Extract the (X, Y) coordinate from the center of the cell holding the provided text.  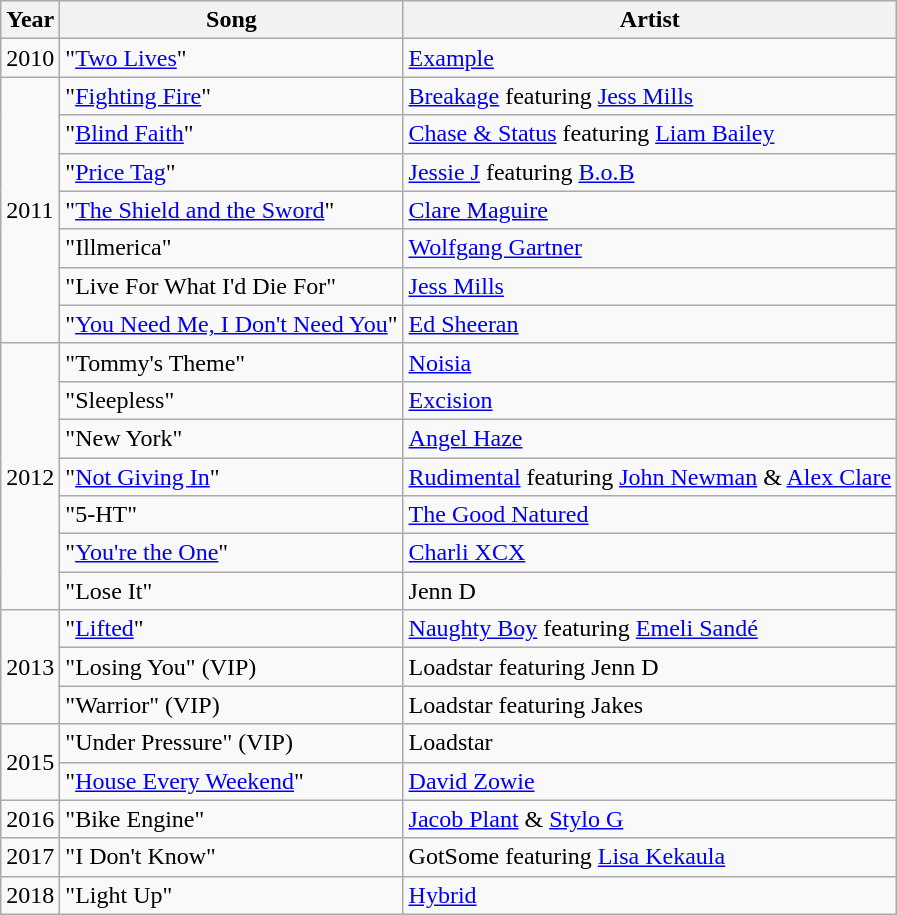
"Blind Faith" (232, 134)
2018 (30, 895)
"5-HT" (232, 515)
Loadstar featuring Jakes (650, 705)
Year (30, 20)
Jenn D (650, 591)
"Bike Engine" (232, 819)
2010 (30, 58)
Jacob Plant & Stylo G (650, 819)
Example (650, 58)
Song (232, 20)
Angel Haze (650, 438)
"Warrior" (VIP) (232, 705)
2013 (30, 667)
2015 (30, 762)
"Tommy's Theme" (232, 362)
"House Every Weekend" (232, 781)
"You're the One" (232, 553)
Excision (650, 400)
"Lose It" (232, 591)
"Sleepless" (232, 400)
Charli XCX (650, 553)
2016 (30, 819)
"Live For What I'd Die For" (232, 286)
"Under Pressure" (VIP) (232, 743)
Wolfgang Gartner (650, 248)
Hybrid (650, 895)
Clare Maguire (650, 210)
Chase & Status featuring Liam Bailey (650, 134)
2012 (30, 476)
"Not Giving In" (232, 477)
Jess Mills (650, 286)
"Lifted" (232, 629)
2011 (30, 210)
"I Don't Know" (232, 857)
"Illmerica" (232, 248)
"New York" (232, 438)
"The Shield and the Sword" (232, 210)
"Two Lives" (232, 58)
Naughty Boy featuring Emeli Sandé (650, 629)
David Zowie (650, 781)
"Fighting Fire" (232, 96)
"Losing You" (VIP) (232, 667)
Loadstar featuring Jenn D (650, 667)
"You Need Me, I Don't Need You" (232, 324)
Artist (650, 20)
"Price Tag" (232, 172)
The Good Natured (650, 515)
2017 (30, 857)
Ed Sheeran (650, 324)
Rudimental featuring John Newman & Alex Clare (650, 477)
"Light Up" (232, 895)
Noisia (650, 362)
Jessie J featuring B.o.B (650, 172)
Loadstar (650, 743)
Breakage featuring Jess Mills (650, 96)
GotSome featuring Lisa Kekaula (650, 857)
